Determine the [X, Y] coordinate at the center of the cell enclosing the given text.  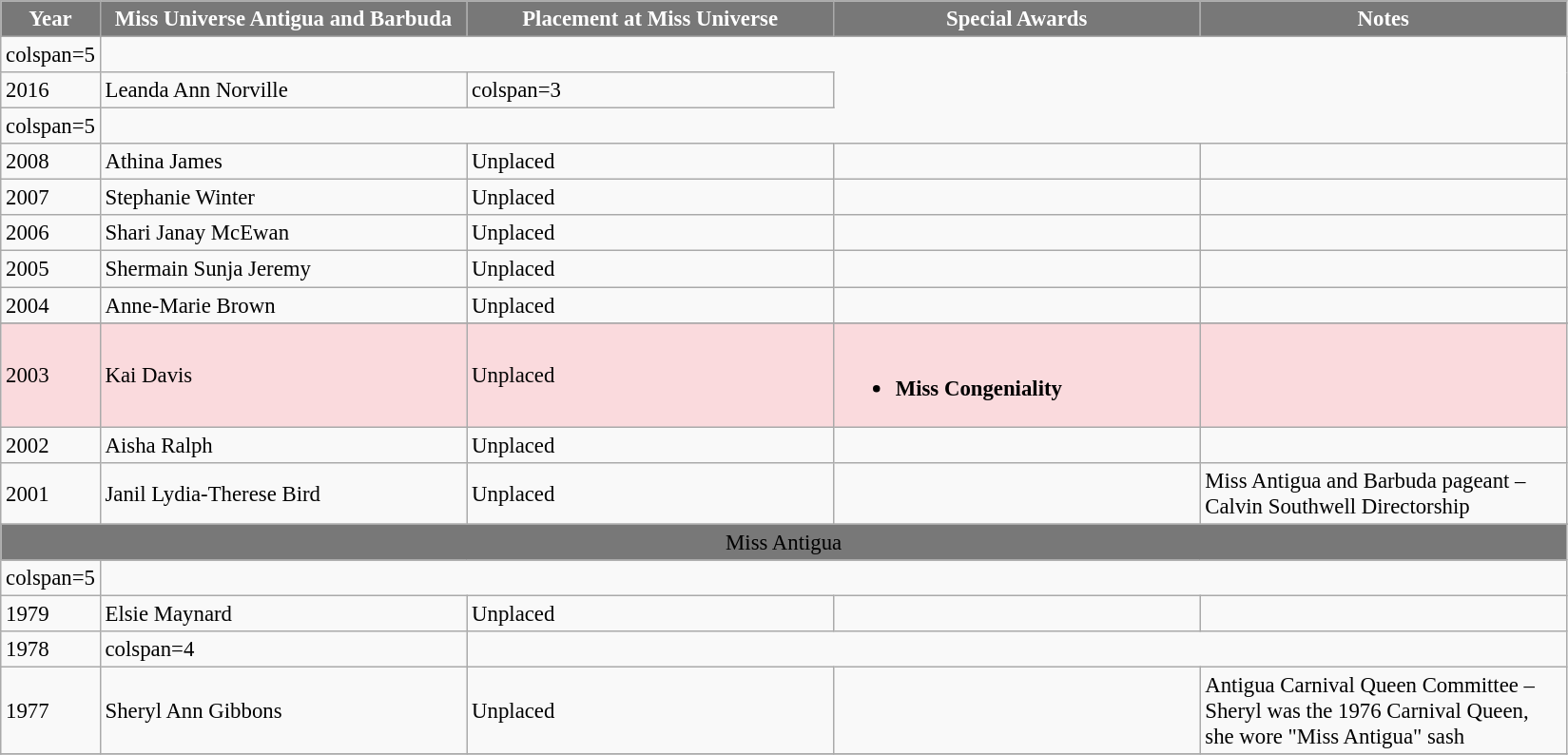
2006 [50, 233]
Shermain Sunja Jeremy [283, 269]
2007 [50, 198]
colspan=3 [650, 90]
Special Awards [1016, 19]
2001 [50, 494]
Miss Universe Antigua and Barbuda [283, 19]
2004 [50, 305]
Placement at Miss Universe [650, 19]
1977 [50, 711]
Elsie Maynard [283, 614]
Miss Antigua [784, 543]
Year [50, 19]
2005 [50, 269]
2002 [50, 445]
Miss Antigua and Barbuda pageant – Calvin Southwell Directorship [1384, 494]
Notes [1384, 19]
Kai Davis [283, 375]
1978 [50, 649]
2008 [50, 162]
Anne-Marie Brown [283, 305]
2003 [50, 375]
Aisha Ralph [283, 445]
colspan=4 [283, 649]
Leanda Ann Norville [283, 90]
Antigua Carnival Queen Committee – Sheryl was the 1976 Carnival Queen, she wore "Miss Antigua" sash [1384, 711]
Stephanie Winter [283, 198]
Miss Congeniality [1016, 375]
Athina James [283, 162]
Shari Janay McEwan [283, 233]
Sheryl Ann Gibbons [283, 711]
1979 [50, 614]
2016 [50, 90]
Janil Lydia-Therese Bird [283, 494]
